From the cell containing the given text, extract its center point as (X, Y) coordinate. 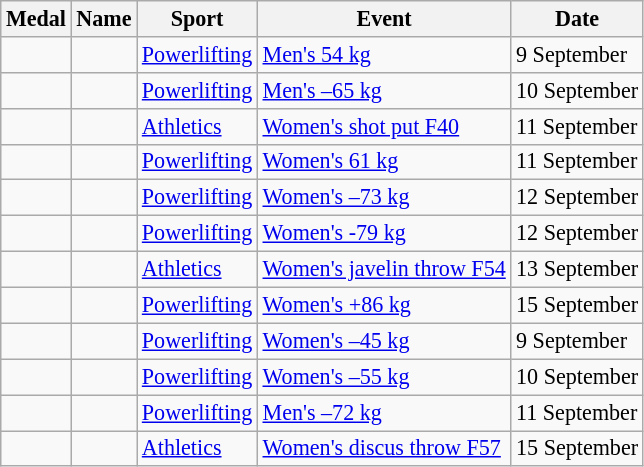
Women's javelin throw F54 (384, 269)
Women's discus throw F57 (384, 448)
13 September (577, 269)
Sport (198, 18)
Men's –65 kg (384, 90)
Women's +86 kg (384, 305)
Date (577, 18)
Women's –73 kg (384, 198)
Women's -79 kg (384, 233)
Medal (36, 18)
Women's 61 kg (384, 162)
Name (104, 18)
Men's 54 kg (384, 54)
Women's –55 kg (384, 377)
Women's shot put F40 (384, 126)
Women's –45 kg (384, 341)
Event (384, 18)
Men's –72 kg (384, 412)
